Identify which cell holds the provided text, then report its (X, Y) central coordinate. 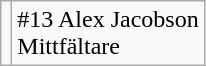
#13 Alex JacobsonMittfältare (108, 34)
